Output the (x, y) coordinate of the center of the cell containing the given text.  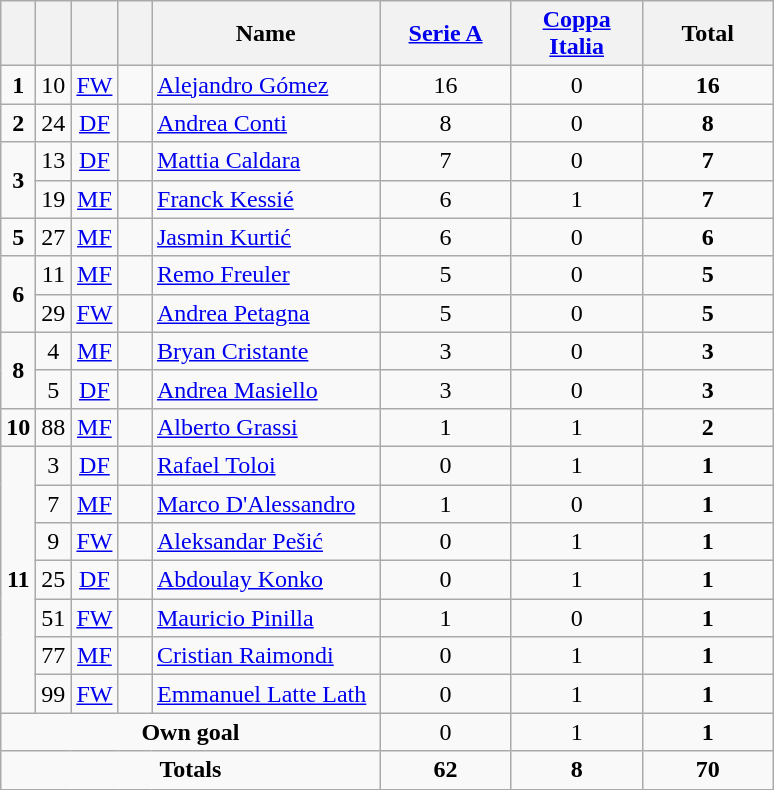
Aleksandar Pešić (266, 542)
Alejandro Gómez (266, 85)
Franck Kessié (266, 199)
Abdoulay Konko (266, 580)
Total (708, 34)
29 (54, 313)
9 (54, 542)
24 (54, 123)
Serie A (446, 34)
Totals (190, 770)
Emmanuel Latte Lath (266, 694)
Own goal (190, 732)
Andrea Petagna (266, 313)
Mattia Caldara (266, 161)
13 (54, 161)
Mauricio Pinilla (266, 618)
88 (54, 427)
4 (54, 351)
Bryan Cristante (266, 351)
Name (266, 34)
27 (54, 237)
Cristian Raimondi (266, 656)
Alberto Grassi (266, 427)
25 (54, 580)
Marco D'Alessandro (266, 503)
70 (708, 770)
Andrea Conti (266, 123)
Remo Freuler (266, 275)
99 (54, 694)
Coppa Italia (576, 34)
Rafael Toloi (266, 465)
62 (446, 770)
51 (54, 618)
Andrea Masiello (266, 389)
Jasmin Kurtić (266, 237)
77 (54, 656)
19 (54, 199)
